Pinpoint the cell where the given text exists, returning its (X, Y) midpoint coordinate. 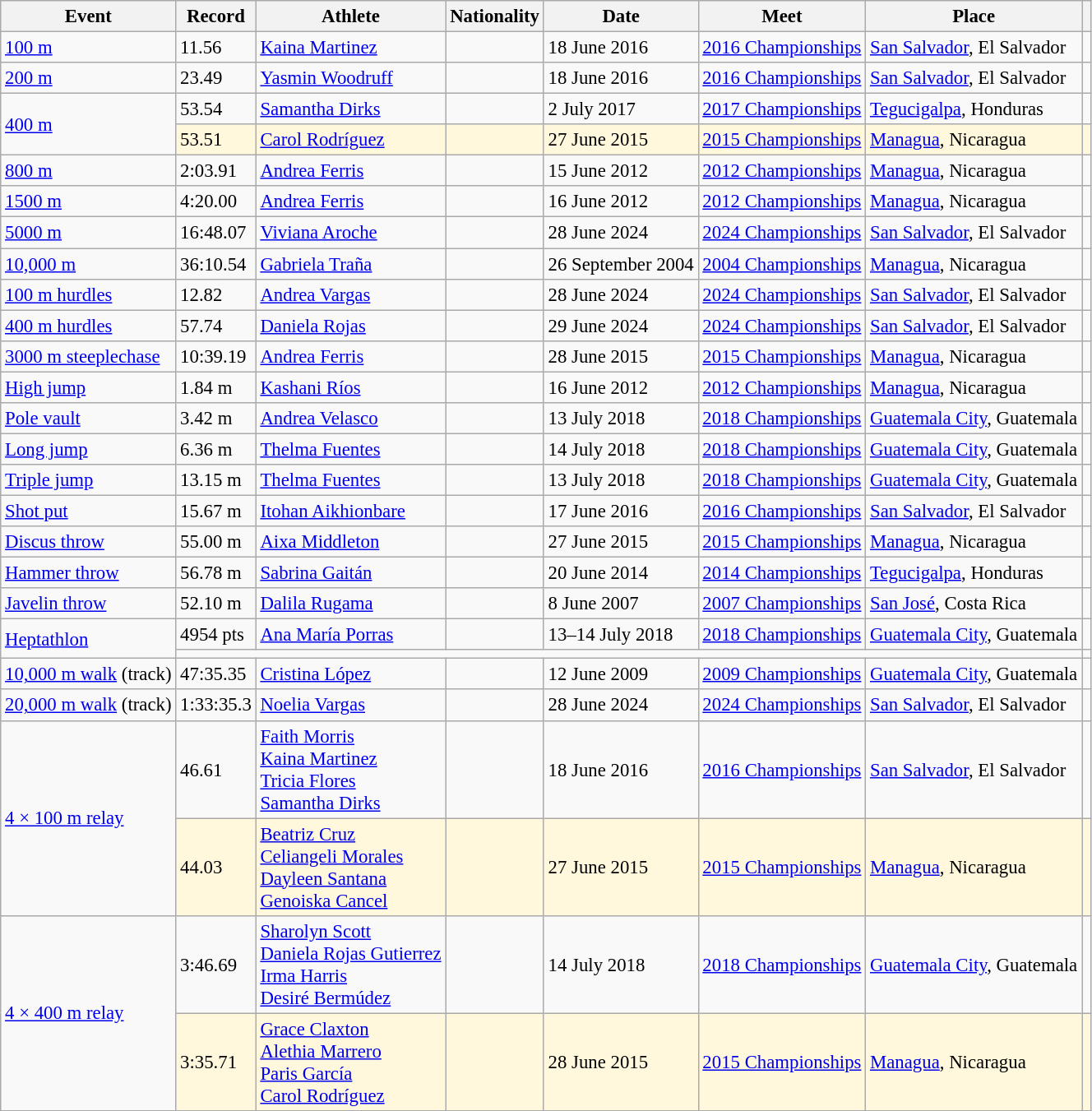
Heptathlon (89, 639)
26 September 2004 (621, 264)
2004 Championships (782, 264)
Athlete (350, 16)
200 m (89, 78)
High jump (89, 387)
Andrea Velasco (350, 419)
1:33:35.3 (215, 706)
2007 Championships (782, 604)
Gabriela Traña (350, 264)
15.67 m (215, 511)
Yasmin Woodruff (350, 78)
400 m (89, 125)
2014 Championships (782, 573)
1500 m (89, 201)
3.42 m (215, 419)
Andrea Vargas (350, 294)
6.36 m (215, 449)
13–14 July 2018 (621, 635)
2 July 2017 (621, 109)
Hammer throw (89, 573)
Sabrina Gaitán (350, 573)
3000 m steeplechase (89, 356)
Place (974, 16)
Aixa Middleton (350, 542)
Carol Rodríguez (350, 140)
53.54 (215, 109)
3:46.69 (215, 964)
29 June 2024 (621, 326)
Noelia Vargas (350, 706)
2:03.91 (215, 171)
56.78 m (215, 573)
4 × 400 m relay (89, 1013)
Cristina López (350, 674)
Grace Claxton Alethia Marrero Paris García Carol Rodríguez (350, 1062)
4:20.00 (215, 201)
23.49 (215, 78)
13.15 m (215, 480)
Kashani Ríos (350, 387)
10,000 m walk (track) (89, 674)
Viviana Aroche (350, 233)
3:35.71 (215, 1062)
2017 Championships (782, 109)
Long jump (89, 449)
Faith MorrisKaina MartinezTricia FloresSamantha Dirks (350, 770)
Nationality (495, 16)
Daniela Rojas (350, 326)
55.00 m (215, 542)
Dalila Rugama (350, 604)
Javelin throw (89, 604)
20,000 m walk (track) (89, 706)
4 × 100 m relay (89, 817)
Samantha Dirks (350, 109)
16:48.07 (215, 233)
Beatriz Cruz Celiangeli Morales Dayleen Santana Genoiska Cancel (350, 867)
4954 pts (215, 635)
44.03 (215, 867)
Discus throw (89, 542)
Pole vault (89, 419)
Triple jump (89, 480)
8 June 2007 (621, 604)
10:39.19 (215, 356)
Record (215, 16)
Shot put (89, 511)
Kaina Martinez (350, 48)
Itohan Aikhionbare (350, 511)
36:10.54 (215, 264)
52.10 m (215, 604)
10,000 m (89, 264)
400 m hurdles (89, 326)
46.61 (215, 770)
100 m hurdles (89, 294)
53.51 (215, 140)
1.84 m (215, 387)
San José, Costa Rica (974, 604)
100 m (89, 48)
Date (621, 16)
Meet (782, 16)
800 m (89, 171)
Ana María Porras (350, 635)
2009 Championships (782, 674)
Event (89, 16)
20 June 2014 (621, 573)
5000 m (89, 233)
17 June 2016 (621, 511)
Sharolyn Scott Daniela Rojas Gutierrez Irma Harris Desiré Bermúdez (350, 964)
12.82 (215, 294)
12 June 2009 (621, 674)
47:35.35 (215, 674)
57.74 (215, 326)
11.56 (215, 48)
15 June 2012 (621, 171)
